Determine the (X, Y) coordinate at the center of the cell enclosing the given text.  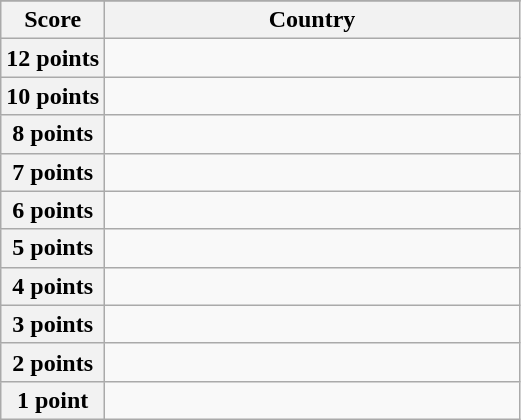
2 points (53, 362)
4 points (53, 286)
1 point (53, 400)
12 points (53, 58)
6 points (53, 210)
8 points (53, 134)
Country (312, 20)
5 points (53, 248)
Score (53, 20)
10 points (53, 96)
3 points (53, 324)
7 points (53, 172)
